Determine the (X, Y) coordinate at the center of the cell enclosing the given text.  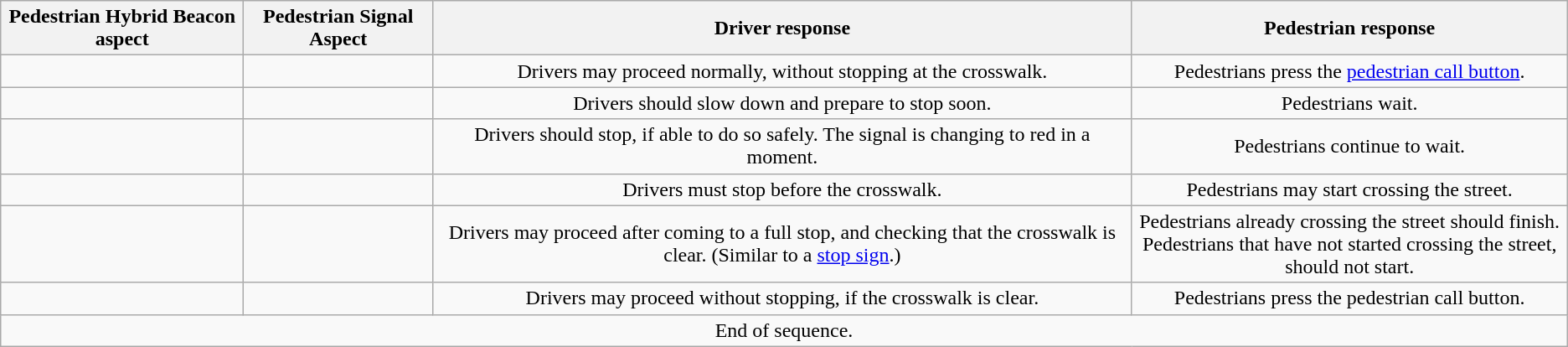
Drivers may proceed without stopping, if the crosswalk is clear. (782, 298)
Pedestrian response (1349, 28)
Drivers may proceed normally, without stopping at the crosswalk. (782, 71)
Driver response (782, 28)
Drivers should stop, if able to do so safely. The signal is changing to red in a moment. (782, 146)
Pedestrians continue to wait. (1349, 146)
Drivers may proceed after coming to a full stop, and checking that the crosswalk is clear. (Similar to a stop sign.) (782, 244)
Drivers must stop before the crosswalk. (782, 189)
Pedestrian Hybrid Beacon aspect (122, 28)
Pedestrians wait. (1349, 103)
Pedestrian Signal Aspect (338, 28)
Pedestrians may start crossing the street. (1349, 189)
End of sequence. (784, 330)
Drivers should slow down and prepare to stop soon. (782, 103)
Pedestrians already crossing the street should finish.Pedestrians that have not started crossing the street, should not start. (1349, 244)
